Locate the cell with the specified text and output its (X, Y) center coordinate. 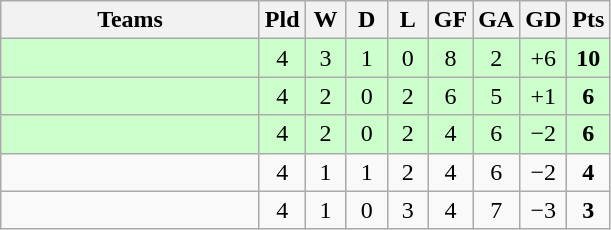
Teams (130, 20)
Pts (588, 20)
GF (450, 20)
D (366, 20)
Pld (282, 20)
GA (496, 20)
W (326, 20)
7 (496, 210)
L (408, 20)
+6 (544, 58)
10 (588, 58)
GD (544, 20)
5 (496, 96)
8 (450, 58)
−3 (544, 210)
+1 (544, 96)
